Output the (X, Y) coordinate of the center of the cell containing the given text.  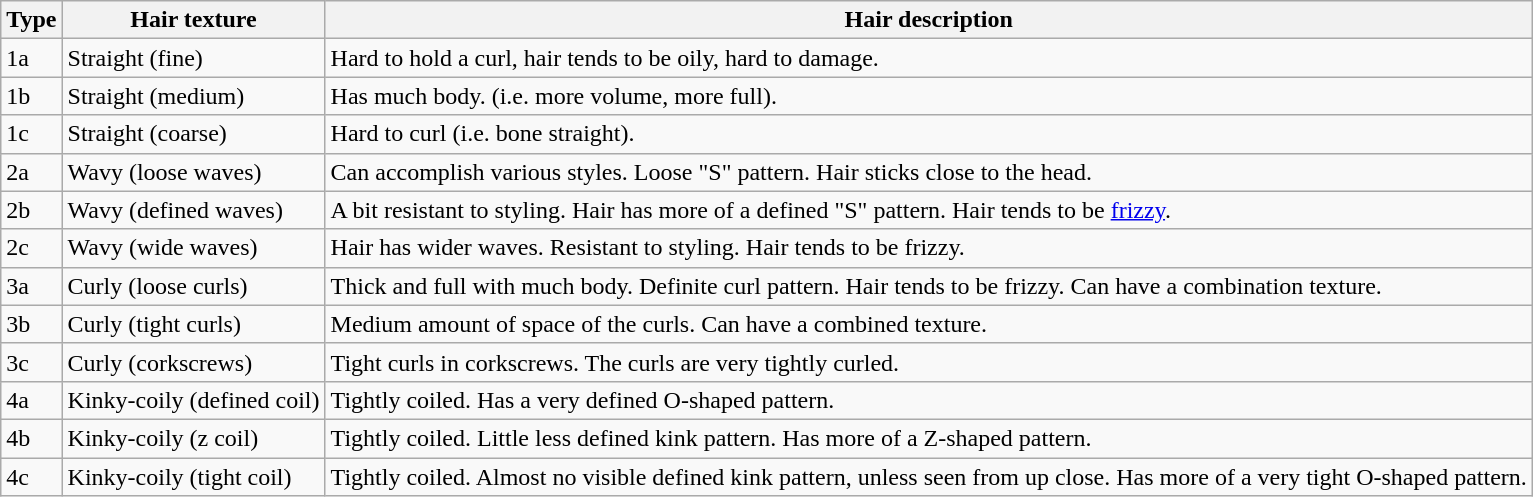
Hard to hold a curl, hair tends to be oily, hard to damage. (928, 58)
1c (32, 134)
1b (32, 96)
Hair texture (194, 20)
Straight (coarse) (194, 134)
Can accomplish various styles. Loose "S" pattern. Hair sticks close to the head. (928, 172)
Kinky-coily (tight coil) (194, 477)
Hard to curl (i.e. bone straight). (928, 134)
4b (32, 438)
Curly (loose curls) (194, 286)
A bit resistant to styling. Hair has more of a defined "S" pattern. Hair tends to be frizzy. (928, 210)
Tightly coiled. Has a very defined O-shaped pattern. (928, 400)
Curly (corkscrews) (194, 362)
Curly (tight curls) (194, 324)
Thick and full with much body. Definite curl pattern. Hair tends to be frizzy. Can have a combination texture. (928, 286)
Type (32, 20)
Has much body. (i.e. more volume, more full). (928, 96)
2c (32, 248)
Tightly coiled. Little less defined kink pattern. Has more of a Z-shaped pattern. (928, 438)
4c (32, 477)
3c (32, 362)
Straight (fine) (194, 58)
Wavy (loose waves) (194, 172)
Straight (medium) (194, 96)
Medium amount of space of the curls. Can have a combined texture. (928, 324)
3a (32, 286)
2b (32, 210)
4a (32, 400)
Kinky-coily (defined coil) (194, 400)
3b (32, 324)
1a (32, 58)
Tightly coiled. Almost no visible defined kink pattern, unless seen from up close. Has more of a very tight O-shaped pattern. (928, 477)
Wavy (wide waves) (194, 248)
Hair description (928, 20)
2a (32, 172)
Wavy (defined waves) (194, 210)
Kinky-coily (z coil) (194, 438)
Hair has wider waves. Resistant to styling. Hair tends to be frizzy. (928, 248)
Tight curls in corkscrews. The curls are very tightly curled. (928, 362)
